Pinpoint the cell where the given text exists, returning its (X, Y) midpoint coordinate. 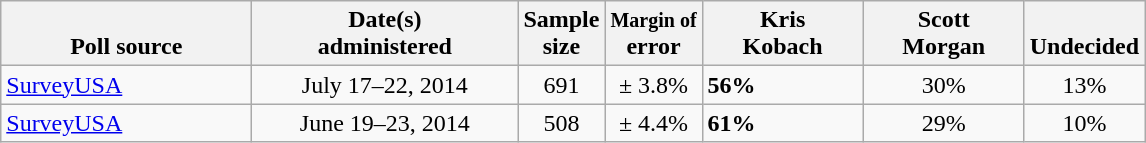
508 (562, 123)
± 4.4% (654, 123)
KrisKobach (782, 34)
ScottMorgan (944, 34)
30% (944, 85)
Samplesize (562, 34)
56% (782, 85)
10% (1084, 123)
± 3.8% (654, 85)
Date(s)administered (385, 34)
29% (944, 123)
691 (562, 85)
Margin oferror (654, 34)
13% (1084, 85)
Poll source (126, 34)
61% (782, 123)
June 19–23, 2014 (385, 123)
Undecided (1084, 34)
July 17–22, 2014 (385, 85)
